Identify which cell holds the provided text, then report its (x, y) central coordinate. 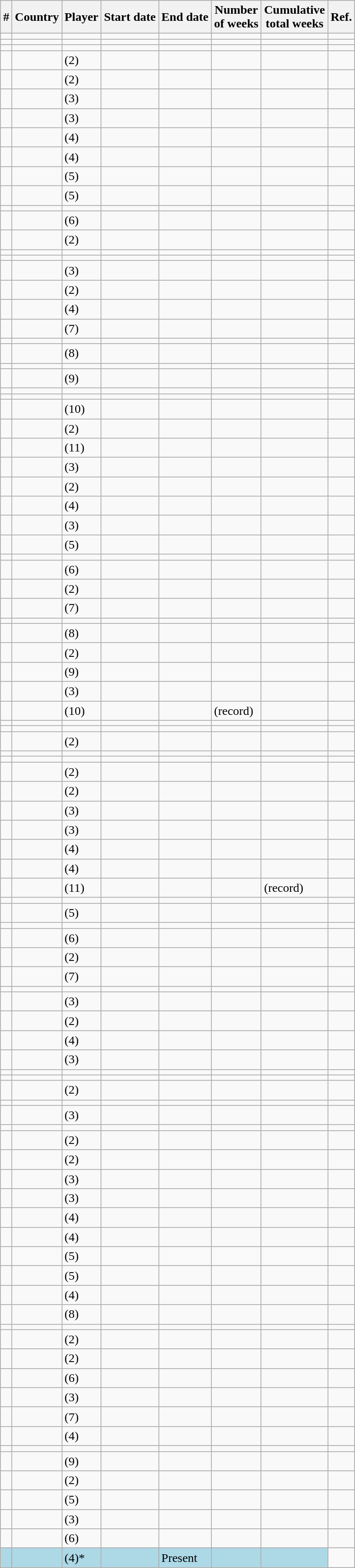
Numberof weeks (236, 17)
(4)* (82, 1558)
Ref. (341, 17)
Cumulativetotal weeks (295, 17)
Country (37, 17)
# (6, 17)
End date (185, 17)
Start date (130, 17)
Present (185, 1558)
Player (82, 17)
